Detect which cell encompasses the target text, then output its [x, y] center coordinate. 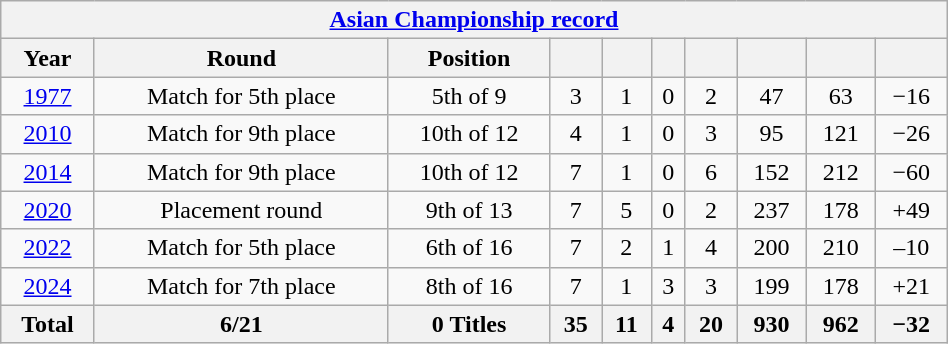
237 [772, 210]
20 [711, 324]
2020 [48, 210]
2022 [48, 248]
35 [576, 324]
47 [772, 96]
63 [840, 96]
+21 [911, 286]
199 [772, 286]
Round [241, 58]
5th of 9 [469, 96]
−16 [911, 96]
2024 [48, 286]
Asian Championship record [474, 20]
Match for 7th place [241, 286]
2010 [48, 134]
Placement round [241, 210]
–10 [911, 248]
−32 [911, 324]
11 [627, 324]
9th of 13 [469, 210]
930 [772, 324]
95 [772, 134]
962 [840, 324]
6th of 16 [469, 248]
6 [711, 172]
200 [772, 248]
5 [627, 210]
+49 [911, 210]
−60 [911, 172]
8th of 16 [469, 286]
1977 [48, 96]
212 [840, 172]
6/21 [241, 324]
Year [48, 58]
Position [469, 58]
−26 [911, 134]
210 [840, 248]
121 [840, 134]
0 Titles [469, 324]
152 [772, 172]
2014 [48, 172]
Total [48, 324]
